Identify which cell holds the provided text, then report its [x, y] central coordinate. 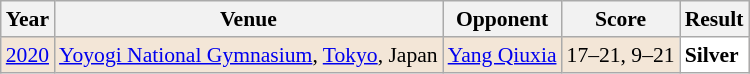
Opponent [502, 19]
Year [28, 19]
Yang Qiuxia [502, 55]
Yoyogi National Gymnasium, Tokyo, Japan [248, 55]
Result [714, 19]
17–21, 9–21 [621, 55]
Score [621, 19]
Silver [714, 55]
Venue [248, 19]
2020 [28, 55]
